Pinpoint the cell where the given text exists, returning its (X, Y) midpoint coordinate. 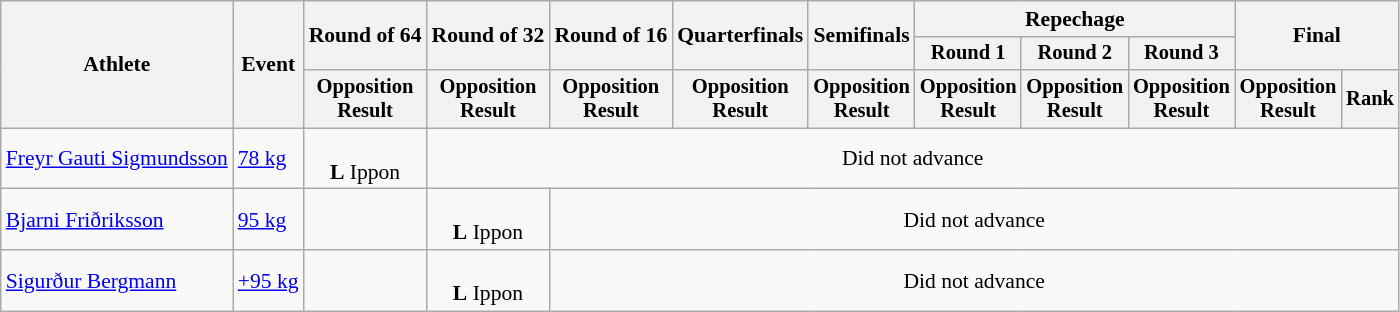
Sigurður Bergmann (117, 280)
Final (1317, 36)
78 kg (268, 158)
Round 2 (1074, 54)
95 kg (268, 220)
Round of 32 (488, 36)
Round of 16 (610, 36)
Round of 64 (366, 36)
Bjarni Friðriksson (117, 220)
Event (268, 64)
Semifinals (862, 36)
Freyr Gauti Sigmundsson (117, 158)
Round 3 (1182, 54)
Quarterfinals (740, 36)
Athlete (117, 64)
+95 kg (268, 280)
Rank (1370, 99)
Repechage (1075, 19)
Round 1 (968, 54)
